Scan for the cell matching the given text and deliver its (X, Y) coordinate at center. 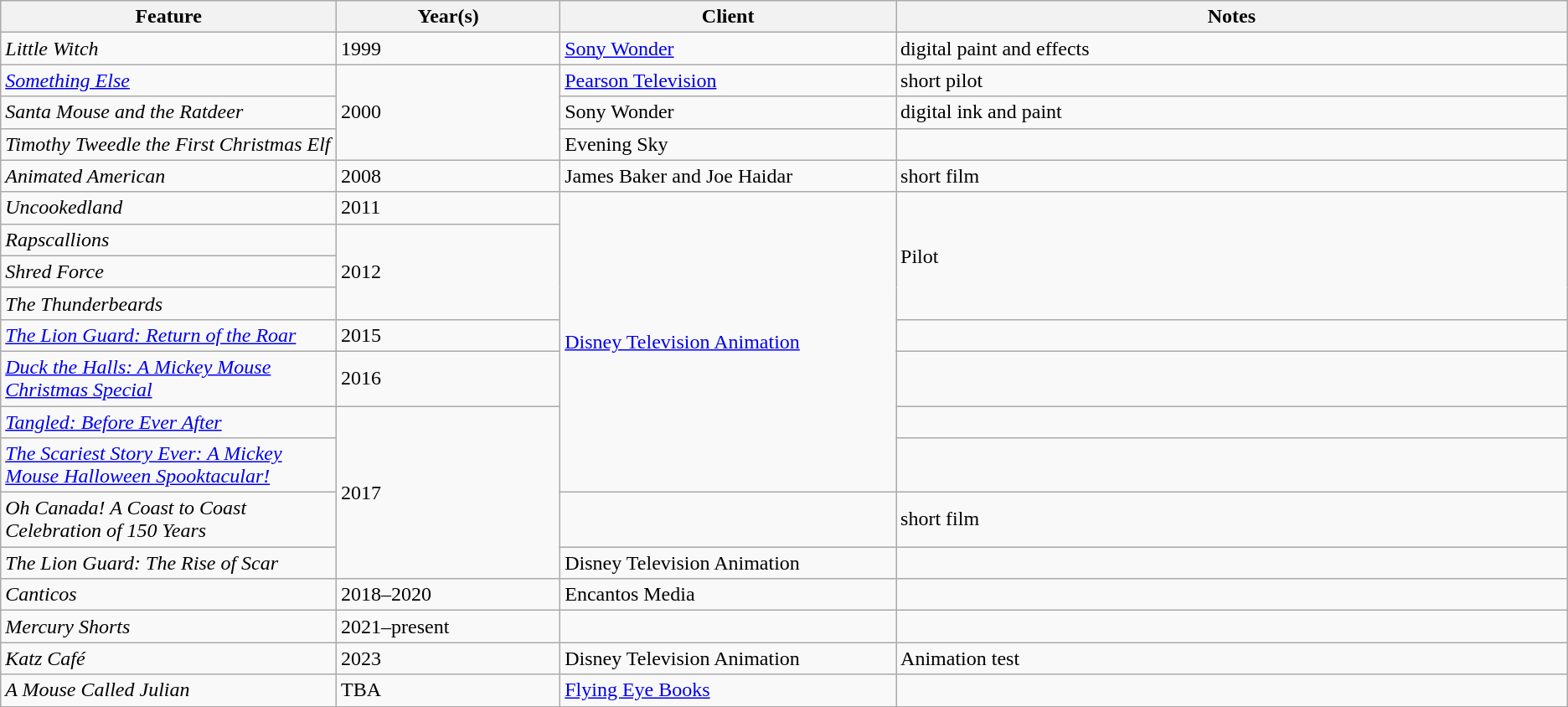
2011 (449, 208)
Encantos Media (729, 595)
2017 (449, 492)
2018–2020 (449, 595)
Animated American (169, 176)
Something Else (169, 80)
2008 (449, 176)
2015 (449, 335)
The Lion Guard: Return of the Roar (169, 335)
Year(s) (449, 17)
Animation test (1232, 658)
Timothy Tweedle the First Christmas Elf (169, 144)
1999 (449, 49)
The Scariest Story Ever: A Mickey Mouse Halloween Spooktacular! (169, 466)
Evening Sky (729, 144)
2000 (449, 112)
digital paint and effects (1232, 49)
James Baker and Joe Haidar (729, 176)
Oh Canada! A Coast to Coast Celebration of 150 Years (169, 519)
Duck the Halls: A Mickey Mouse Christmas Special (169, 379)
The Lion Guard: The Rise of Scar (169, 563)
Little Witch (169, 49)
TBA (449, 690)
Mercury Shorts (169, 627)
Notes (1232, 17)
Santa Mouse and the Ratdeer (169, 112)
Canticos (169, 595)
Pearson Television (729, 80)
2021–present (449, 627)
A Mouse Called Julian (169, 690)
Uncookedland (169, 208)
Feature (169, 17)
Tangled: Before Ever After (169, 421)
Katz Café (169, 658)
Shred Force (169, 271)
The Thunderbeards (169, 303)
2012 (449, 271)
Flying Eye Books (729, 690)
Rapscallions (169, 240)
digital ink and paint (1232, 112)
Client (729, 17)
2023 (449, 658)
Pilot (1232, 255)
2016 (449, 379)
short pilot (1232, 80)
